Provide the [X, Y] coordinate of the cell's center where the given text is located.  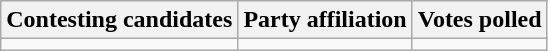
Party affiliation [325, 20]
Votes polled [480, 20]
Contesting candidates [120, 20]
